Return the (x, y) coordinate for the center point of the cell that contains the specified text.  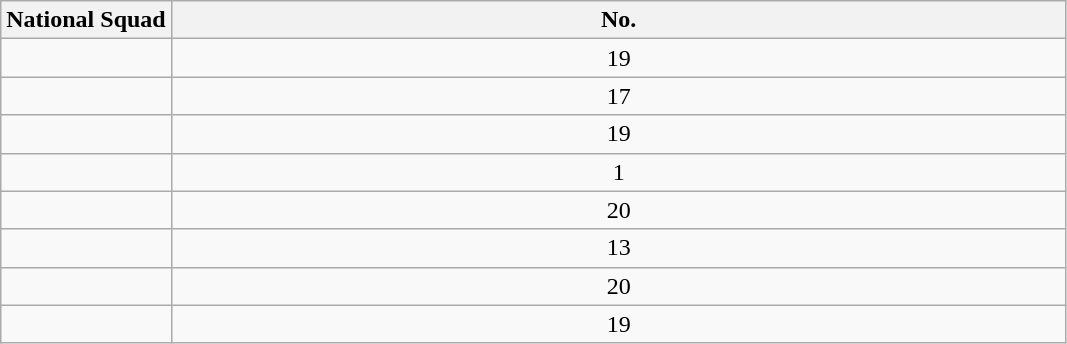
17 (618, 96)
13 (618, 248)
No. (618, 20)
1 (618, 172)
National Squad (86, 20)
